Provide the [X, Y] coordinate of the cell's center where the given text is located.  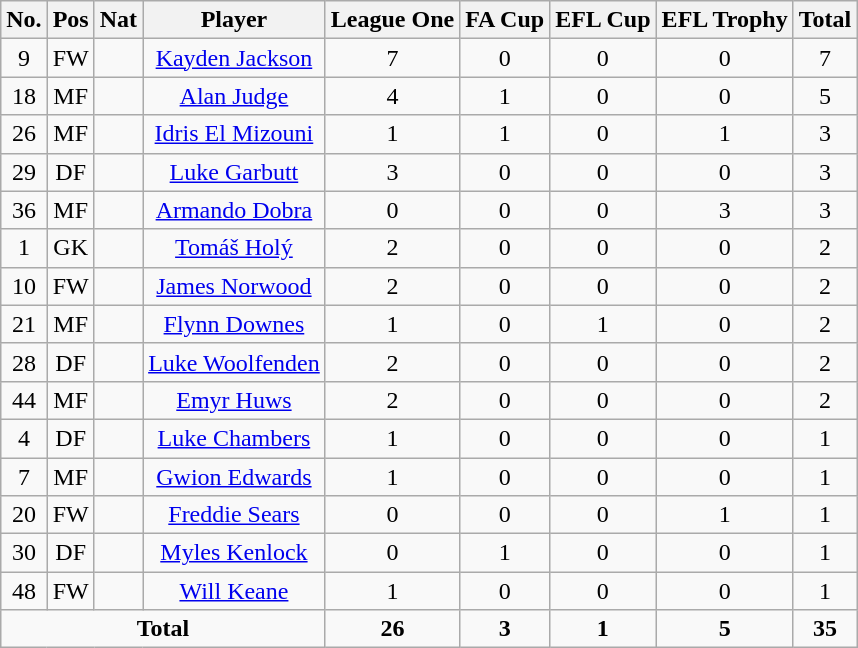
Kayden Jackson [234, 58]
Will Keane [234, 591]
36 [24, 210]
35 [825, 629]
Freddie Sears [234, 515]
20 [24, 515]
Myles Kenlock [234, 553]
No. [24, 20]
EFL Cup [603, 20]
48 [24, 591]
GK [70, 248]
Alan Judge [234, 96]
League One [392, 20]
FA Cup [505, 20]
Emyr Huws [234, 400]
Armando Dobra [234, 210]
Pos [70, 20]
29 [24, 172]
Player [234, 20]
44 [24, 400]
30 [24, 553]
Luke Garbutt [234, 172]
Flynn Downes [234, 324]
18 [24, 96]
Luke Woolfenden [234, 362]
Idris El Mizouni [234, 134]
28 [24, 362]
Tomáš Holý [234, 248]
10 [24, 286]
James Norwood [234, 286]
Nat [118, 20]
Luke Chambers [234, 438]
9 [24, 58]
Gwion Edwards [234, 477]
21 [24, 324]
EFL Trophy [724, 20]
